Search for the cell housing the specified text and yield its (x, y) center coordinate. 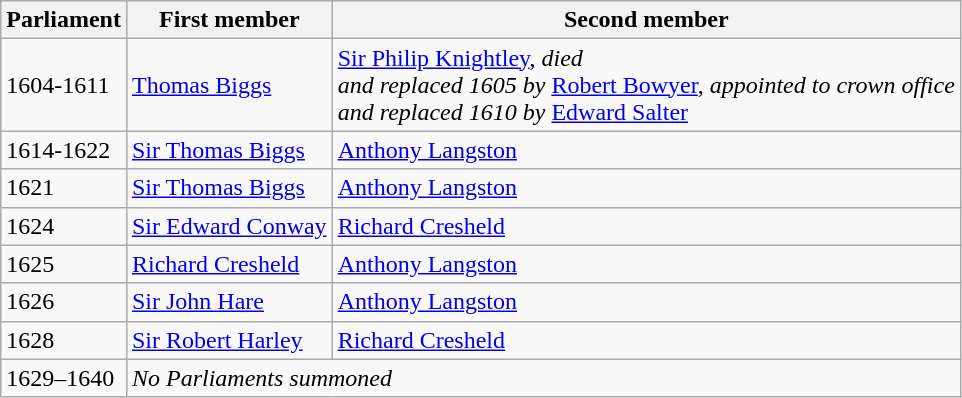
Parliament (64, 20)
1628 (64, 340)
1614-1622 (64, 150)
1604-1611 (64, 85)
1629–1640 (64, 378)
Sir Edward Conway (229, 226)
Thomas Biggs (229, 85)
Sir John Hare (229, 302)
1625 (64, 264)
1624 (64, 226)
First member (229, 20)
1626 (64, 302)
1621 (64, 188)
Sir Philip Knightley, died and replaced 1605 by Robert Bowyer, appointed to crown office and replaced 1610 by Edward Salter (646, 85)
Second member (646, 20)
Sir Robert Harley (229, 340)
No Parliaments summoned (543, 378)
